Extract the [X, Y] coordinate from the center of the cell holding the provided text.  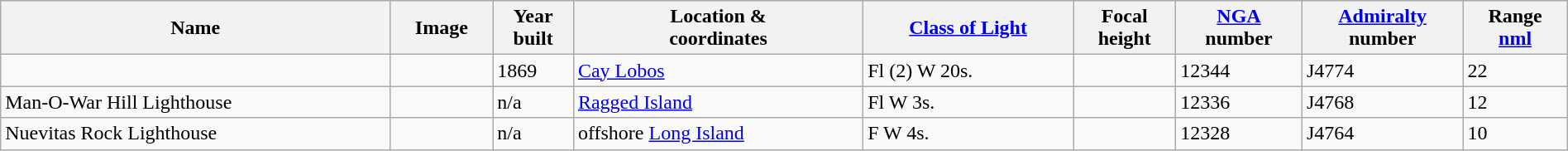
F W 4s. [968, 134]
Location & coordinates [718, 28]
J4774 [1383, 71]
Fl W 3s. [968, 102]
Fl (2) W 20s. [968, 71]
Image [442, 28]
J4768 [1383, 102]
NGAnumber [1239, 28]
Man-O-War Hill Lighthouse [195, 102]
22 [1515, 71]
12 [1515, 102]
10 [1515, 134]
Admiraltynumber [1383, 28]
12336 [1239, 102]
Name [195, 28]
Nuevitas Rock Lighthouse [195, 134]
Yearbuilt [533, 28]
1869 [533, 71]
12344 [1239, 71]
Cay Lobos [718, 71]
Ragged Island [718, 102]
12328 [1239, 134]
J4764 [1383, 134]
Focalheight [1125, 28]
Class of Light [968, 28]
offshore Long Island [718, 134]
Rangenml [1515, 28]
